Detect which cell encompasses the target text, then output its [x, y] center coordinate. 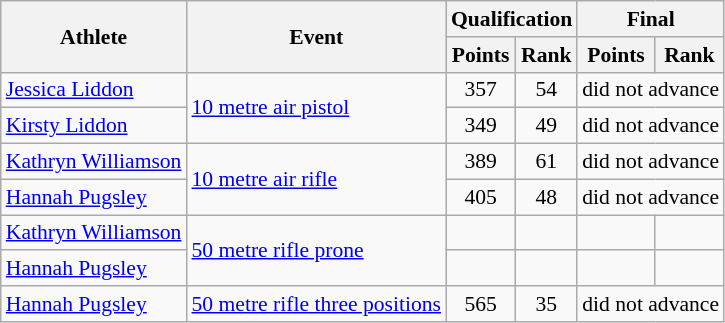
Kirsty Liddon [94, 126]
Final [650, 19]
349 [480, 126]
10 metre air pistol [316, 108]
61 [546, 162]
35 [546, 304]
405 [480, 197]
10 metre air rifle [316, 180]
Athlete [94, 36]
Qualification [512, 19]
50 metre rifle prone [316, 250]
50 metre rifle three positions [316, 304]
48 [546, 197]
49 [546, 126]
357 [480, 90]
389 [480, 162]
Event [316, 36]
565 [480, 304]
54 [546, 90]
Jessica Liddon [94, 90]
